Determine the (X, Y) coordinate at the center of the cell enclosing the given text.  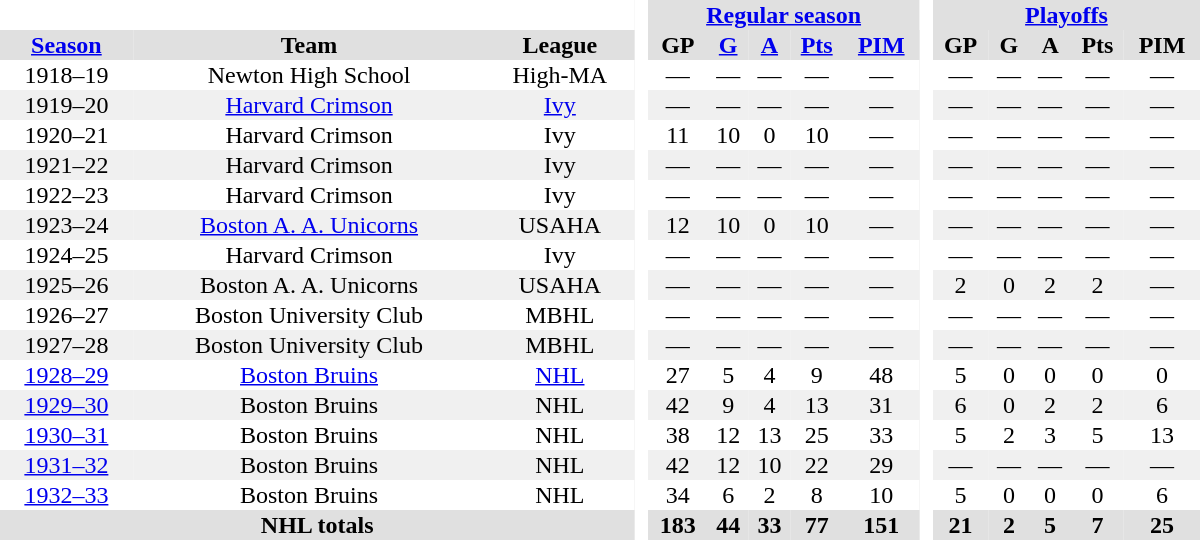
1919–20 (66, 105)
1927–28 (66, 345)
1918–19 (66, 75)
21 (960, 525)
7 (1098, 525)
27 (678, 375)
34 (678, 495)
1920–21 (66, 135)
1922–23 (66, 195)
1929–30 (66, 405)
77 (816, 525)
8 (816, 495)
League (560, 45)
151 (881, 525)
11 (678, 135)
Team (310, 45)
1931–32 (66, 465)
NHL totals (317, 525)
1932–33 (66, 495)
Season (66, 45)
44 (728, 525)
1926–27 (66, 315)
1924–25 (66, 255)
1930–31 (66, 435)
Playoffs (1066, 15)
1925–26 (66, 285)
183 (678, 525)
38 (678, 435)
1928–29 (66, 375)
Newton High School (310, 75)
48 (881, 375)
Regular season (784, 15)
1921–22 (66, 165)
29 (881, 465)
1923–24 (66, 225)
22 (816, 465)
31 (881, 405)
3 (1050, 435)
High-MA (560, 75)
